Search for the cell housing the specified text and yield its [x, y] center coordinate. 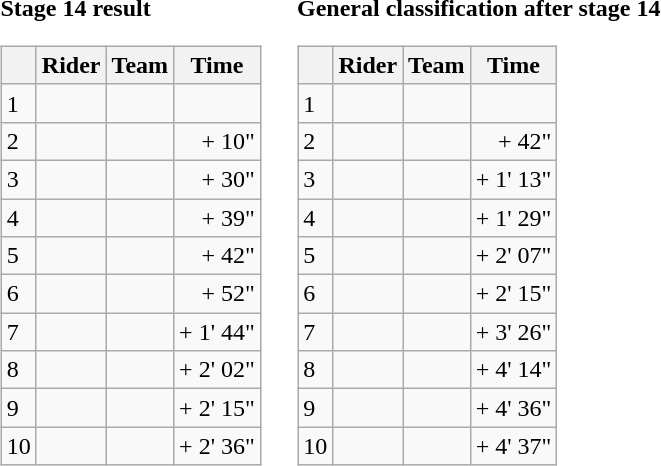
+ 4' 36" [514, 408]
+ 30" [218, 179]
+ 4' 37" [514, 446]
+ 2' 07" [514, 256]
+ 1' 13" [514, 179]
+ 3' 26" [514, 332]
+ 1' 29" [514, 217]
+ 52" [218, 294]
+ 10" [218, 141]
+ 2' 02" [218, 370]
+ 4' 14" [514, 370]
+ 2' 36" [218, 446]
+ 39" [218, 217]
+ 1' 44" [218, 332]
